Identify which cell holds the provided text, then report its (X, Y) central coordinate. 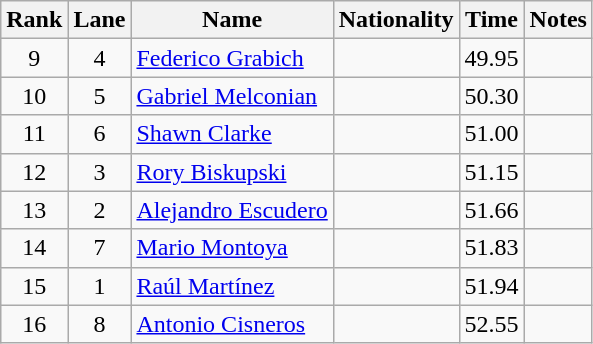
52.55 (492, 324)
13 (34, 210)
7 (100, 248)
5 (100, 96)
Name (232, 20)
10 (34, 96)
Mario Montoya (232, 248)
Nationality (396, 20)
Antonio Cisneros (232, 324)
51.00 (492, 134)
Time (492, 20)
3 (100, 172)
Notes (558, 20)
2 (100, 210)
51.66 (492, 210)
8 (100, 324)
51.15 (492, 172)
50.30 (492, 96)
Alejandro Escudero (232, 210)
51.83 (492, 248)
14 (34, 248)
49.95 (492, 58)
6 (100, 134)
16 (34, 324)
Raúl Martínez (232, 286)
11 (34, 134)
9 (34, 58)
Federico Grabich (232, 58)
1 (100, 286)
15 (34, 286)
Rank (34, 20)
51.94 (492, 286)
Shawn Clarke (232, 134)
4 (100, 58)
Lane (100, 20)
12 (34, 172)
Rory Biskupski (232, 172)
Gabriel Melconian (232, 96)
